For the text-containing cell, return its midpoint in (X, Y) coordinate format. 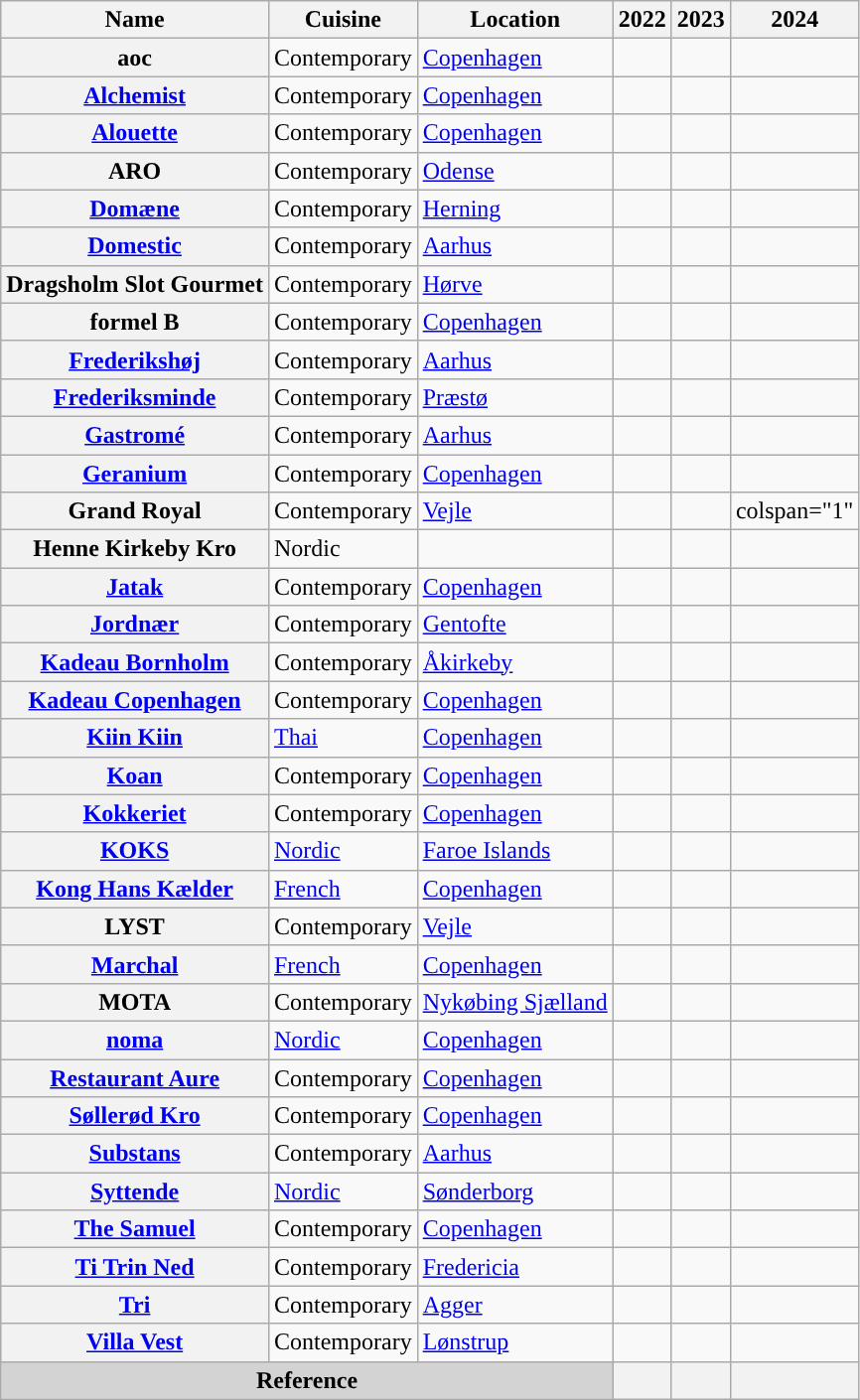
KOKS (135, 851)
Jatak (135, 587)
Syttende (135, 1191)
Gastromé (135, 435)
Domæne (135, 209)
Åkirkeby (514, 662)
Domestic (135, 246)
Faroe Islands (514, 851)
Lønstrup (514, 1342)
MOTA (135, 1002)
Henne Kirkeby Kro (135, 549)
Reference (307, 1380)
Hørve (514, 284)
Marchal (135, 964)
Herning (514, 209)
Frederikshøj (135, 359)
Kong Hans Kælder (135, 889)
Ti Trin Ned (135, 1267)
Kadeau Copenhagen (135, 700)
Nykøbing Sjælland (514, 1002)
LYST (135, 926)
2023 (701, 20)
Alouette (135, 133)
Name (135, 20)
Agger (514, 1305)
Fredericia (514, 1267)
Alchemist (135, 95)
Grand Royal (135, 511)
Geranium (135, 474)
Villa Vest (135, 1342)
Odense (514, 171)
formel B (135, 322)
Gentofte (514, 625)
Søllerød Kro (135, 1116)
Dragsholm Slot Gourmet (135, 284)
aoc (135, 58)
Præstø (514, 397)
Frederiksminde (135, 397)
ARO (135, 171)
Kokkeriet (135, 813)
noma (135, 1040)
Kiin Kiin (135, 738)
2022 (642, 20)
Restaurant Aure (135, 1077)
2024 (794, 20)
Koan (135, 775)
colspan="1" (794, 511)
Cuisine (343, 20)
Jordnær (135, 625)
Kadeau Bornholm (135, 662)
Sønderborg (514, 1191)
The Samuel (135, 1229)
Substans (135, 1154)
Location (514, 20)
Tri (135, 1305)
Thai (343, 738)
